Detect which cell encompasses the target text, then output its (X, Y) center coordinate. 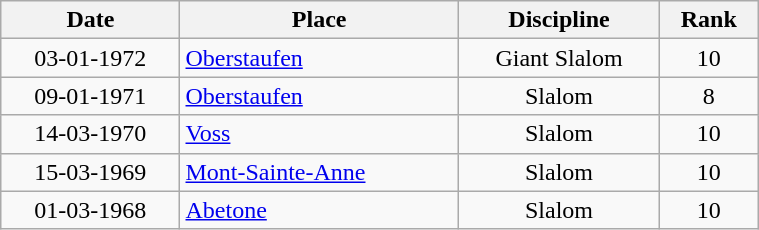
Place (319, 20)
Rank (709, 20)
01-03-1968 (90, 210)
03-01-1972 (90, 58)
09-01-1971 (90, 96)
Date (90, 20)
Voss (319, 134)
Mont-Sainte-Anne (319, 172)
Giant Slalom (559, 58)
14-03-1970 (90, 134)
Discipline (559, 20)
8 (709, 96)
Abetone (319, 210)
15-03-1969 (90, 172)
